Provide the (x, y) coordinate of the cell's center where the given text is located.  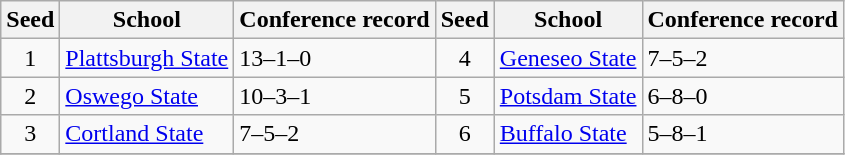
6–8–0 (742, 96)
13–1–0 (334, 58)
2 (30, 96)
Buffalo State (568, 134)
5–8–1 (742, 134)
Potsdam State (568, 96)
5 (464, 96)
10–3–1 (334, 96)
Cortland State (147, 134)
3 (30, 134)
1 (30, 58)
Oswego State (147, 96)
Plattsburgh State (147, 58)
Geneseo State (568, 58)
6 (464, 134)
4 (464, 58)
